Scan for the cell matching the given text and deliver its [X, Y] coordinate at center. 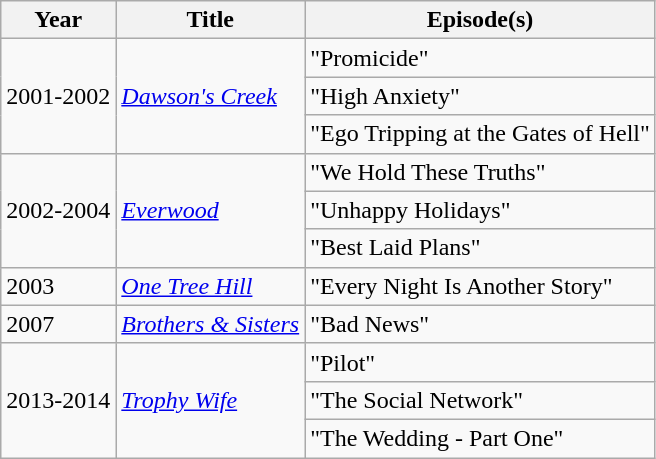
"High Anxiety" [480, 96]
One Tree Hill [210, 286]
"The Wedding - Part One" [480, 438]
"Unhappy Holidays" [480, 210]
"Every Night Is Another Story" [480, 286]
Everwood [210, 210]
2002-2004 [58, 210]
"Pilot" [480, 362]
"The Social Network" [480, 400]
Year [58, 20]
"We Hold These Truths" [480, 172]
2013-2014 [58, 400]
2003 [58, 286]
"Bad News" [480, 324]
Brothers & Sisters [210, 324]
"Best Laid Plans" [480, 248]
Title [210, 20]
Episode(s) [480, 20]
"Ego Tripping at the Gates of Hell" [480, 134]
Dawson's Creek [210, 96]
Trophy Wife [210, 400]
2001-2002 [58, 96]
"Promicide" [480, 58]
2007 [58, 324]
